Output the (x, y) coordinate of the center of the cell containing the given text.  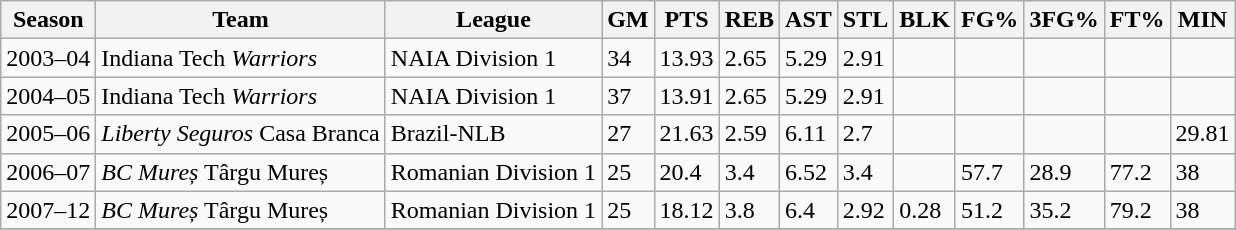
13.93 (686, 58)
2007–12 (48, 210)
77.2 (1137, 172)
FT% (1137, 20)
3.8 (749, 210)
Brazil-NLB (493, 134)
GM (628, 20)
13.91 (686, 96)
3FG% (1064, 20)
2003–04 (48, 58)
PTS (686, 20)
STL (865, 20)
2.7 (865, 134)
6.11 (809, 134)
28.9 (1064, 172)
League (493, 20)
Season (48, 20)
Liberty Seguros Casa Branca (240, 134)
BLK (925, 20)
0.28 (925, 210)
2004–05 (48, 96)
34 (628, 58)
AST (809, 20)
MIN (1202, 20)
2005–06 (48, 134)
20.4 (686, 172)
2.92 (865, 210)
2.59 (749, 134)
2006–07 (48, 172)
57.7 (989, 172)
18.12 (686, 210)
29.81 (1202, 134)
Team (240, 20)
FG% (989, 20)
6.52 (809, 172)
35.2 (1064, 210)
6.4 (809, 210)
51.2 (989, 210)
79.2 (1137, 210)
37 (628, 96)
27 (628, 134)
21.63 (686, 134)
REB (749, 20)
